Return [x, y] of the center of cell containing provided text 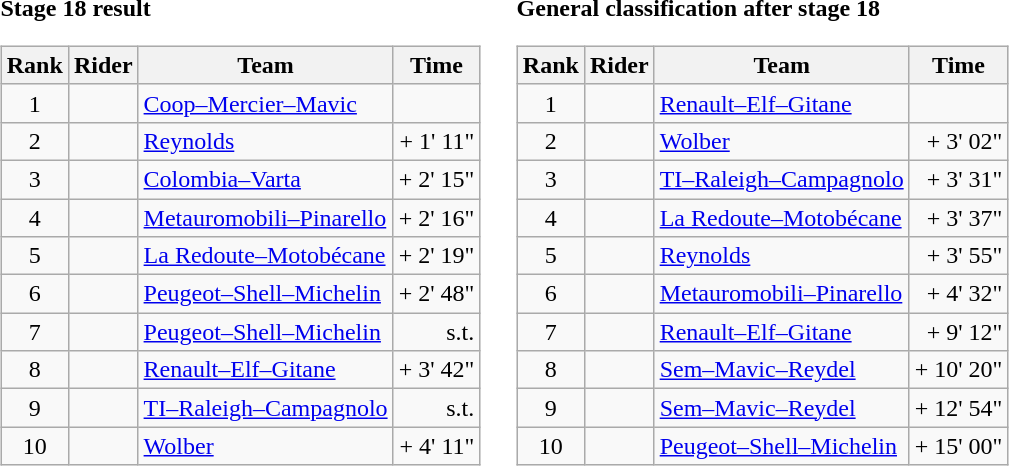
+ 15' 00" [958, 446]
+ 4' 11" [436, 446]
+ 9' 12" [958, 332]
+ 3' 55" [958, 256]
+ 3' 02" [958, 141]
+ 12' 54" [958, 408]
+ 3' 31" [958, 179]
+ 3' 37" [958, 217]
+ 4' 32" [958, 294]
+ 2' 15" [436, 179]
+ 2' 16" [436, 217]
+ 2' 19" [436, 256]
+ 1' 11" [436, 141]
+ 10' 20" [958, 370]
Colombia–Varta [266, 179]
+ 2' 48" [436, 294]
+ 3' 42" [436, 370]
Coop–Mercier–Mavic [266, 103]
